Detect which cell encompasses the target text, then output its [X, Y] center coordinate. 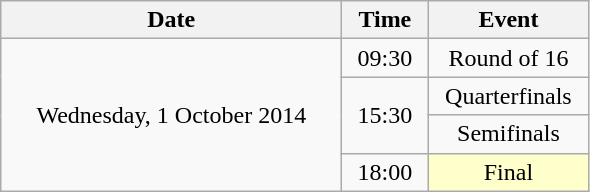
Final [508, 172]
Event [508, 20]
09:30 [385, 58]
Semifinals [508, 134]
15:30 [385, 115]
Date [172, 20]
Quarterfinals [508, 96]
Round of 16 [508, 58]
Wednesday, 1 October 2014 [172, 115]
18:00 [385, 172]
Time [385, 20]
